Provide the (X, Y) coordinate of the cell's center where the given text is located.  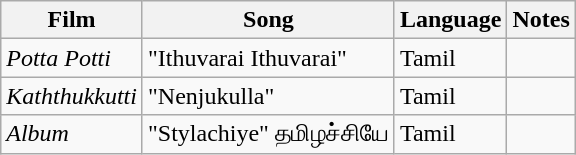
"Stylachiye" தமிழச்சியே (268, 134)
Album (72, 134)
"Ithuvarai Ithuvarai" (268, 58)
Language (450, 20)
Kaththukkutti (72, 96)
Potta Potti (72, 58)
Notes (541, 20)
Song (268, 20)
"Nenjukulla" (268, 96)
Film (72, 20)
